Determine the [X, Y] coordinate at the center of the cell enclosing the given text.  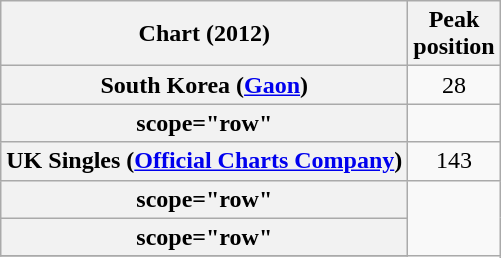
143 [454, 161]
Chart (2012) [204, 34]
28 [454, 85]
Peakposition [454, 34]
UK Singles (Official Charts Company) [204, 161]
South Korea (Gaon) [204, 85]
